Pinpoint the cell where the given text exists, returning its (x, y) midpoint coordinate. 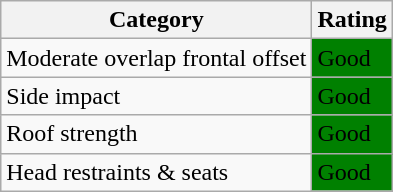
Moderate overlap frontal offset (156, 58)
Rating (352, 20)
Head restraints & seats (156, 172)
Roof strength (156, 134)
Side impact (156, 96)
Category (156, 20)
